For the text-containing cell, return its midpoint in (x, y) coordinate format. 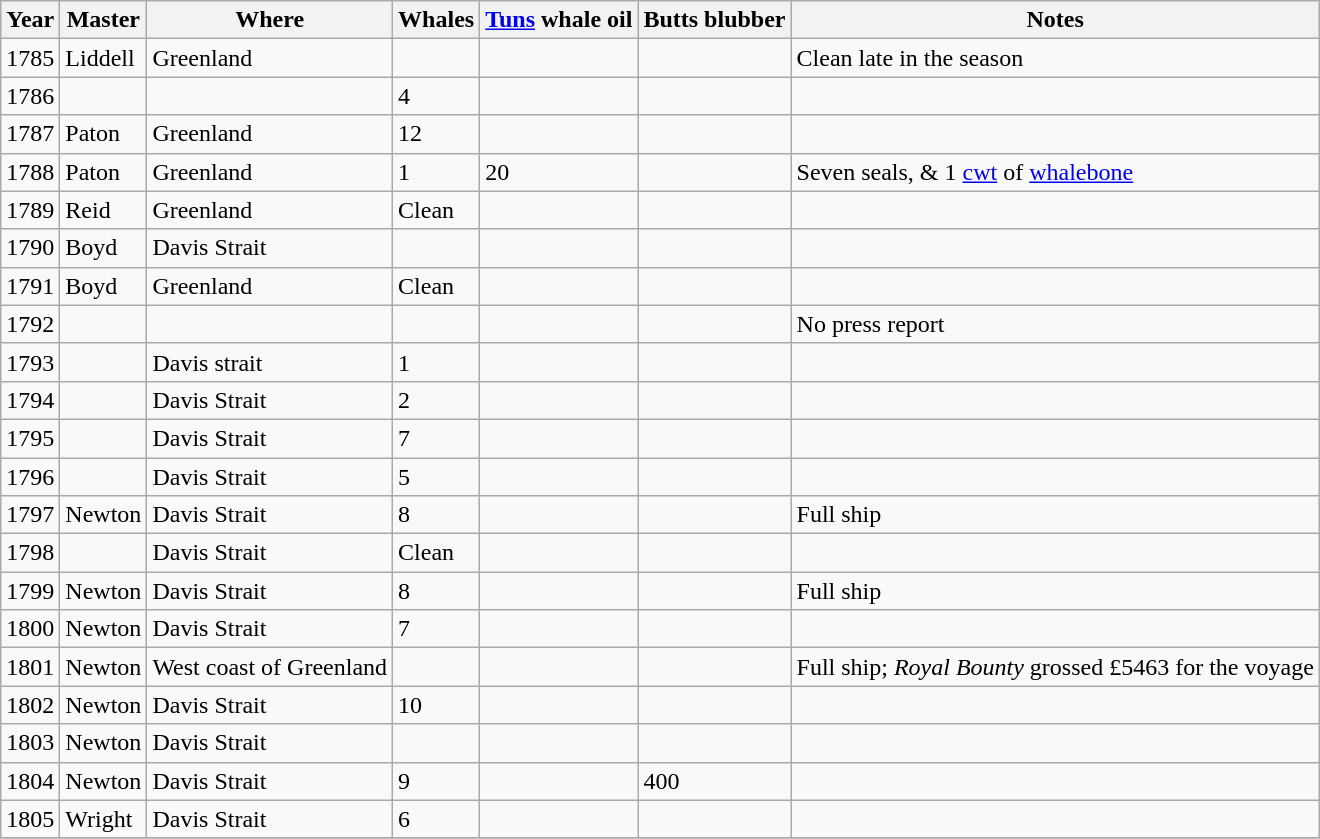
10 (436, 705)
4 (436, 96)
1804 (30, 781)
Whales (436, 20)
Master (104, 20)
20 (559, 172)
Liddell (104, 58)
9 (436, 781)
West coast of Greenland (270, 667)
Reid (104, 210)
400 (714, 781)
No press report (1055, 324)
1798 (30, 553)
Full ship; Royal Bounty grossed £5463 for the voyage (1055, 667)
1786 (30, 96)
1800 (30, 629)
Clean late in the season (1055, 58)
Notes (1055, 20)
1794 (30, 400)
1790 (30, 248)
1793 (30, 362)
Davis strait (270, 362)
Wright (104, 819)
1788 (30, 172)
Year (30, 20)
Seven seals, & 1 cwt of whalebone (1055, 172)
1797 (30, 515)
1785 (30, 58)
1803 (30, 743)
Butts blubber (714, 20)
1799 (30, 591)
2 (436, 400)
1789 (30, 210)
1791 (30, 286)
1805 (30, 819)
1787 (30, 134)
1795 (30, 438)
1796 (30, 477)
1801 (30, 667)
Tuns whale oil (559, 20)
6 (436, 819)
1792 (30, 324)
5 (436, 477)
1802 (30, 705)
12 (436, 134)
Where (270, 20)
